Find where the given text appears and provide that cell's center as [x, y] coordinate. 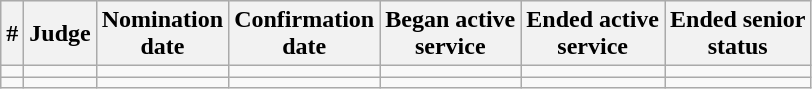
Ended activeservice [593, 34]
Confirmationdate [304, 34]
Ended seniorstatus [737, 34]
Began activeservice [450, 34]
Judge [60, 34]
Nominationdate [162, 34]
# [12, 34]
